Identify which cell holds the provided text, then report its [x, y] central coordinate. 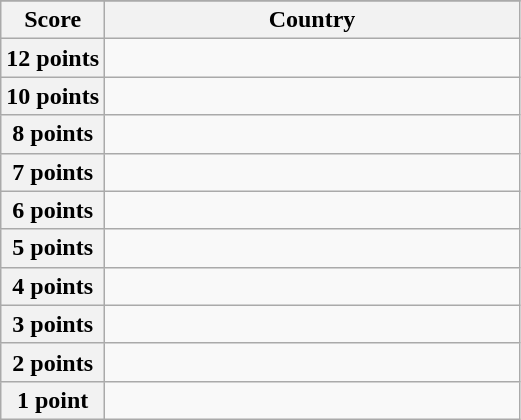
10 points [53, 96]
5 points [53, 248]
6 points [53, 210]
2 points [53, 362]
4 points [53, 286]
12 points [53, 58]
Score [53, 20]
8 points [53, 134]
1 point [53, 400]
7 points [53, 172]
Country [312, 20]
3 points [53, 324]
